Output the (X, Y) coordinate of the center of the cell containing the given text.  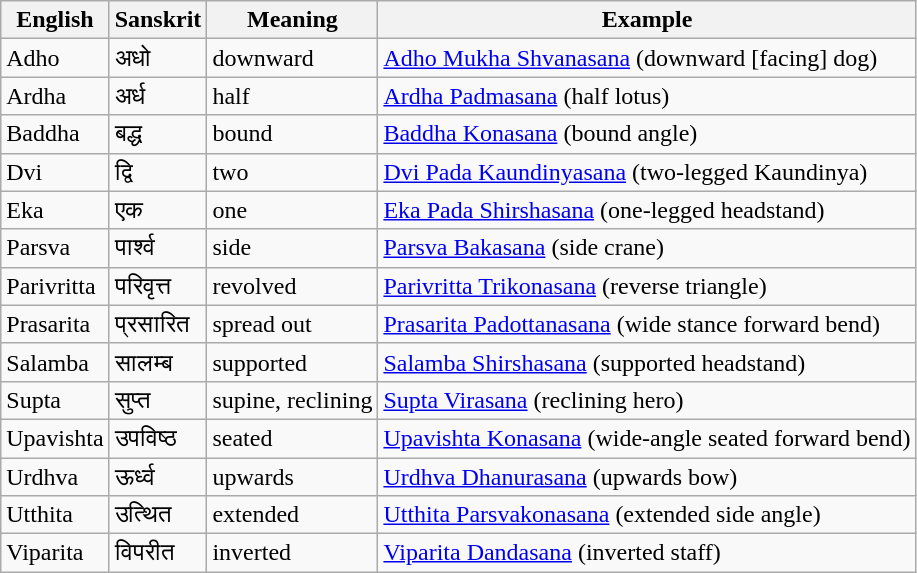
two (292, 172)
downward (292, 58)
Parsva Bakasana (side crane) (647, 248)
Viparita (55, 553)
Prasarita (55, 324)
Example (647, 20)
spread out (292, 324)
supported (292, 362)
Parivritta Trikonasana (reverse triangle) (647, 286)
inverted (292, 553)
अर्ध (158, 96)
extended (292, 515)
Utthita Parsvakonasana (extended side angle) (647, 515)
ऊर्ध्व (158, 477)
द्वि (158, 172)
Upavishta Konasana (wide-angle seated forward bend) (647, 438)
Adho (55, 58)
Ardha (55, 96)
उपविष्ठ (158, 438)
परिवृत्त (158, 286)
Salamba Shirshasana (supported headstand) (647, 362)
side (292, 248)
Meaning (292, 20)
half (292, 96)
Prasarita Padottanasana (wide stance forward bend) (647, 324)
supine, reclining (292, 400)
Parsva (55, 248)
पार्श्व (158, 248)
Supta Virasana (reclining hero) (647, 400)
seated (292, 438)
उत्थित (158, 515)
Eka (55, 210)
Salamba (55, 362)
English (55, 20)
Sanskrit (158, 20)
upwards (292, 477)
Ardha Padmasana (half lotus) (647, 96)
one (292, 210)
bound (292, 134)
revolved (292, 286)
Dvi (55, 172)
Dvi Pada Kaundinyasana (two-legged Kaundinya) (647, 172)
Urdhva (55, 477)
विपरीत (158, 553)
Baddha Konasana (bound angle) (647, 134)
Adho Mukha Shvanasana (downward [facing] dog) (647, 58)
Parivritta (55, 286)
एक (158, 210)
प्रसारित (158, 324)
सुप्त (158, 400)
Supta (55, 400)
अधो (158, 58)
सालम्ब (158, 362)
Eka Pada Shirshasana (one-legged headstand) (647, 210)
Urdhva Dhanurasana (upwards bow) (647, 477)
Baddha (55, 134)
Upavishta (55, 438)
Utthita (55, 515)
बद्ध (158, 134)
Viparita Dandasana (inverted staff) (647, 553)
